From the cell containing the given text, extract its center point as [x, y] coordinate. 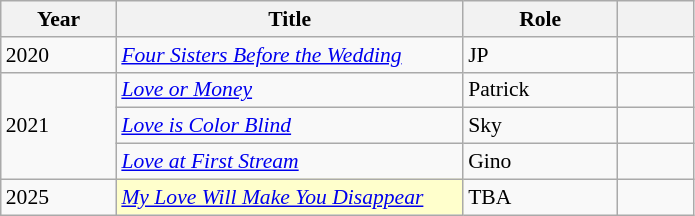
Year [59, 19]
Love at First Stream [290, 162]
Role [540, 19]
2021 [59, 126]
TBA [540, 197]
Love or Money [290, 90]
Patrick [540, 90]
Love is Color Blind [290, 126]
JP [540, 55]
Sky [540, 126]
Four Sisters Before the Wedding [290, 55]
2020 [59, 55]
My Love Will Make You Disappear [290, 197]
Gino [540, 162]
Title [290, 19]
2025 [59, 197]
